Identify which cell holds the provided text, then report its [X, Y] central coordinate. 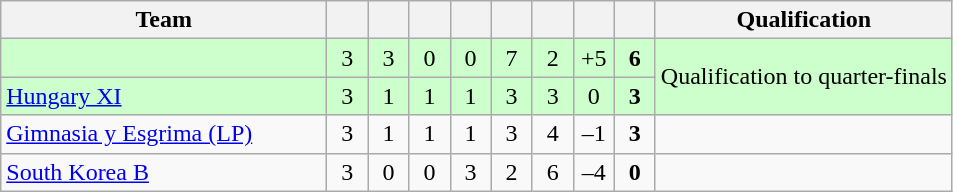
–1 [594, 134]
–4 [594, 172]
Qualification to quarter-finals [804, 77]
Qualification [804, 20]
Team [164, 20]
+5 [594, 58]
South Korea B [164, 172]
4 [552, 134]
Hungary XI [164, 96]
Gimnasia y Esgrima (LP) [164, 134]
7 [512, 58]
